For the text-containing cell, return its midpoint in (X, Y) coordinate format. 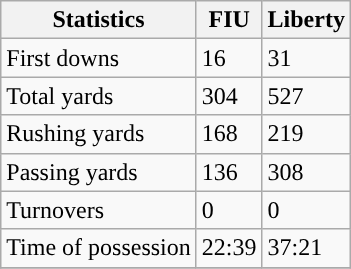
Total yards (99, 96)
527 (306, 96)
Rushing yards (99, 134)
136 (229, 172)
22:39 (229, 248)
Turnovers (99, 210)
First downs (99, 58)
Liberty (306, 20)
FIU (229, 20)
16 (229, 58)
Time of possession (99, 248)
168 (229, 134)
Statistics (99, 20)
308 (306, 172)
Passing yards (99, 172)
31 (306, 58)
219 (306, 134)
37:21 (306, 248)
304 (229, 96)
